Output the (x, y) coordinate of the center of the cell containing the given text.  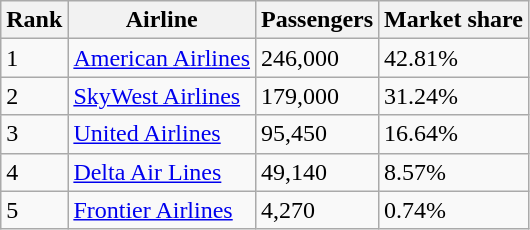
Market share (454, 20)
8.57% (454, 172)
SkyWest Airlines (162, 96)
95,450 (318, 134)
0.74% (454, 210)
American Airlines (162, 58)
Passengers (318, 20)
Delta Air Lines (162, 172)
4 (34, 172)
Rank (34, 20)
1 (34, 58)
246,000 (318, 58)
49,140 (318, 172)
4,270 (318, 210)
2 (34, 96)
16.64% (454, 134)
3 (34, 134)
Frontier Airlines (162, 210)
31.24% (454, 96)
United Airlines (162, 134)
5 (34, 210)
42.81% (454, 58)
Airline (162, 20)
179,000 (318, 96)
